Extract the [X, Y] coordinate from the center of the cell holding the provided text.  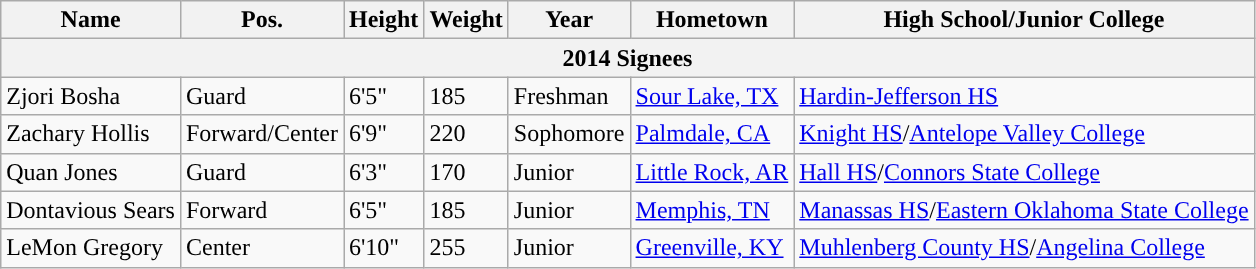
Palmdale, CA [712, 134]
Height [384, 20]
Sour Lake, TX [712, 96]
2014 Signees [628, 58]
Manassas HS/Eastern Oklahoma State College [1024, 210]
Knight HS/Antelope Valley College [1024, 134]
Zachary Hollis [91, 134]
Forward [262, 210]
Name [91, 20]
Dontavious Sears [91, 210]
Weight [466, 20]
Memphis, TN [712, 210]
Hall HS/Connors State College [1024, 172]
Year [569, 20]
220 [466, 134]
LeMon Gregory [91, 248]
255 [466, 248]
6'9" [384, 134]
Hometown [712, 20]
Little Rock, AR [712, 172]
Forward/Center [262, 134]
Freshman [569, 96]
Greenville, KY [712, 248]
Zjori Bosha [91, 96]
6'10" [384, 248]
Muhlenberg County HS/Angelina College [1024, 248]
High School/Junior College [1024, 20]
6'3" [384, 172]
Pos. [262, 20]
Hardin-Jefferson HS [1024, 96]
Quan Jones [91, 172]
Center [262, 248]
170 [466, 172]
Sophomore [569, 134]
